Identify which cell holds the provided text, then report its [x, y] central coordinate. 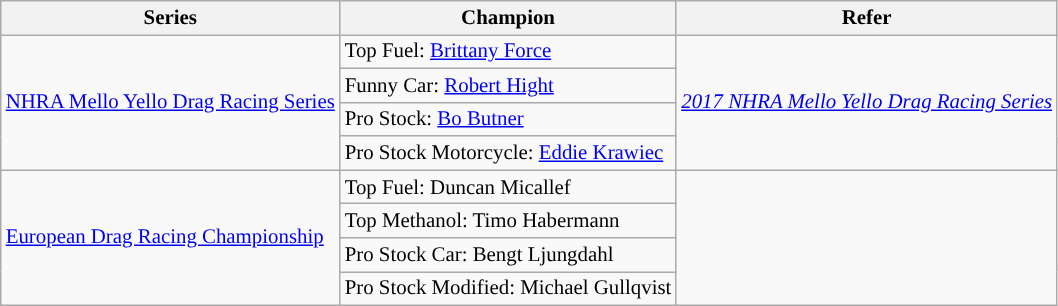
Refer [866, 18]
Pro Stock: Bo Butner [508, 119]
Top Methanol: Timo Habermann [508, 221]
Top Fuel: Brittany Force [508, 51]
Pro Stock Modified: Michael Gullqvist [508, 288]
Series [170, 18]
NHRA Mello Yello Drag Racing Series [170, 102]
Pro Stock Motorcycle: Eddie Krawiec [508, 153]
European Drag Racing Championship [170, 238]
Pro Stock Car: Bengt Ljungdahl [508, 255]
Champion [508, 18]
Top Fuel: Duncan Micallef [508, 187]
Funny Car: Robert Hight [508, 85]
2017 NHRA Mello Yello Drag Racing Series [866, 102]
